Determine the (x, y) coordinate at the center of the cell enclosing the given text.  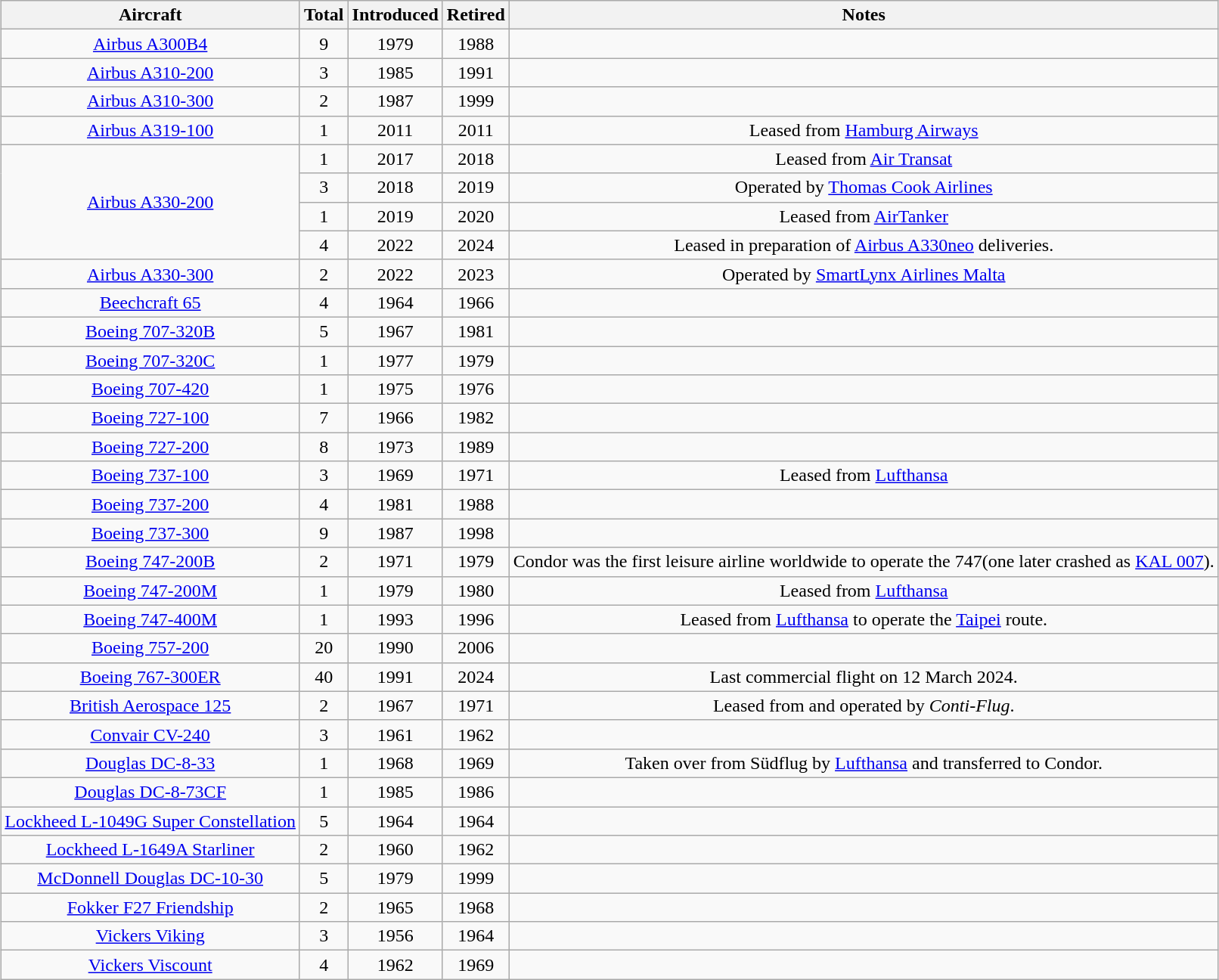
Boeing 707-320B (150, 331)
Boeing 747-200M (150, 591)
Vickers Viking (150, 936)
40 (324, 677)
8 (324, 447)
2017 (395, 159)
Douglas DC-8-33 (150, 763)
Leased from AirTanker (864, 216)
1960 (395, 850)
1998 (476, 533)
Fokker F27 Friendship (150, 907)
Boeing 767-300ER (150, 677)
Notes (864, 15)
1980 (476, 591)
Beechcraft 65 (150, 302)
1956 (395, 936)
Boeing 747-200B (150, 562)
Leased from and operated by Conti-Flug. (864, 706)
McDonnell Douglas DC-10-30 (150, 879)
Airbus A330-300 (150, 274)
Taken over from Südflug by Lufthansa and transferred to Condor. (864, 763)
Boeing 737-200 (150, 504)
Boeing 757-200 (150, 648)
Retired (476, 15)
Douglas DC-8-73CF (150, 792)
Condor was the first leisure airline worldwide to operate the 747(one later crashed as KAL 007). (864, 562)
Airbus A300B4 (150, 44)
7 (324, 418)
Airbus A319-100 (150, 130)
Boeing 707-320C (150, 361)
Vickers Viscount (150, 965)
Lockheed L-1049G Super Constellation (150, 820)
Lockheed L-1649A Starliner (150, 850)
1977 (395, 361)
1976 (476, 389)
2023 (476, 274)
1961 (395, 734)
1996 (476, 619)
Airbus A330-200 (150, 202)
Convair CV-240 (150, 734)
2006 (476, 648)
Boeing 737-300 (150, 533)
Boeing 727-200 (150, 447)
Leased from Lufthansa to operate the Taipei route. (864, 619)
Boeing 727-100 (150, 418)
Leased from Hamburg Airways (864, 130)
Boeing 737-100 (150, 476)
Operated by SmartLynx Airlines Malta (864, 274)
Airbus A310-200 (150, 73)
Operated by Thomas Cook Airlines (864, 188)
20 (324, 648)
1975 (395, 389)
1965 (395, 907)
1982 (476, 418)
Airbus A310-300 (150, 101)
1990 (395, 648)
1989 (476, 447)
1986 (476, 792)
Aircraft (150, 15)
Introduced (395, 15)
2020 (476, 216)
Last commercial flight on 12 March 2024. (864, 677)
Boeing 747-400M (150, 619)
1973 (395, 447)
Leased in preparation of Airbus A330neo deliveries. (864, 245)
Boeing 707-420 (150, 389)
Total (324, 15)
1993 (395, 619)
British Aerospace 125 (150, 706)
Leased from Air Transat (864, 159)
